Locate the cell with the specified text and output its [x, y] center coordinate. 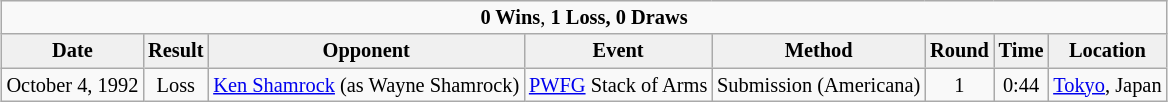
Location [1107, 51]
October 4, 1992 [73, 85]
Round [960, 51]
Time [1022, 51]
Event [618, 51]
Submission (Americana) [818, 85]
Loss [176, 85]
1 [960, 85]
PWFG Stack of Arms [618, 85]
Method [818, 51]
Date [73, 51]
Tokyo, Japan [1107, 85]
0:44 [1022, 85]
Ken Shamrock (as Wayne Shamrock) [366, 85]
0 Wins, 1 Loss, 0 Draws [584, 18]
Result [176, 51]
Opponent [366, 51]
